Extract the [X, Y] coordinate from the center of the cell holding the provided text.  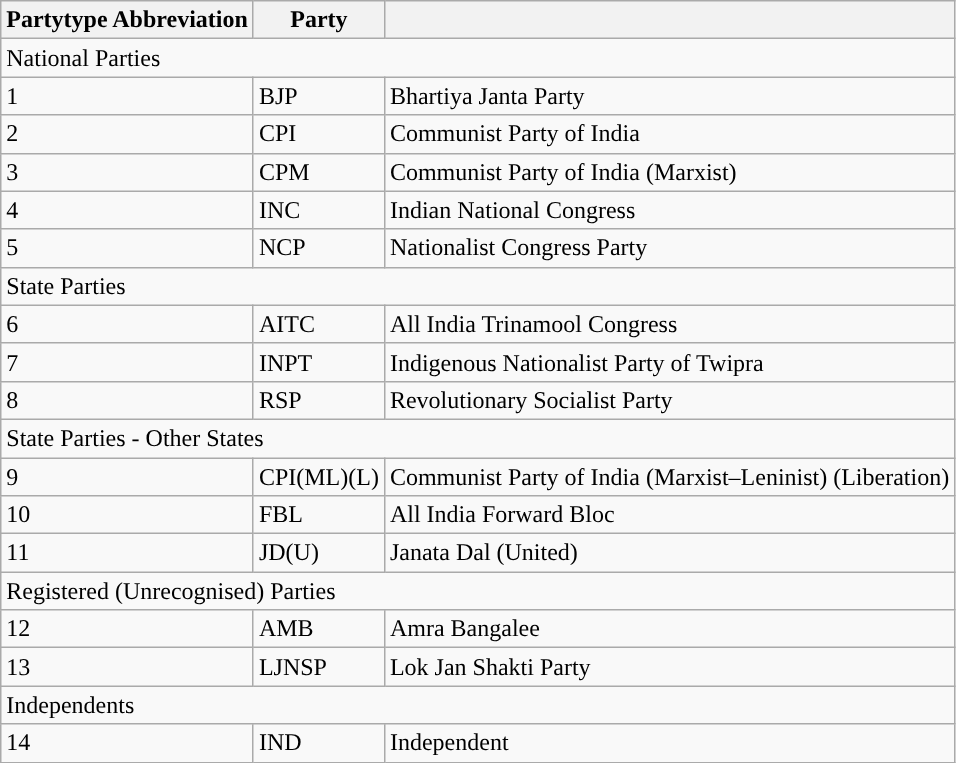
BJP [318, 96]
Nationalist Congress Party [669, 248]
Partytype Abbreviation [128, 20]
Communist Party of India (Marxist–Leninist) (Liberation) [669, 477]
14 [128, 743]
LJNSP [318, 667]
INC [318, 210]
2 [128, 134]
1 [128, 96]
AMB [318, 629]
Independents [478, 705]
Lok Jan Shakti Party [669, 667]
Amra Bangalee [669, 629]
5 [128, 248]
11 [128, 553]
All India Forward Bloc [669, 515]
10 [128, 515]
AITC [318, 324]
State Parties - Other States [478, 438]
CPI(ML)(L) [318, 477]
Party [318, 20]
INPT [318, 362]
Janata Dal (United) [669, 553]
Independent [669, 743]
FBL [318, 515]
CPM [318, 172]
13 [128, 667]
RSP [318, 400]
7 [128, 362]
Revolutionary Socialist Party [669, 400]
6 [128, 324]
State Parties [478, 286]
All India Trinamool Congress [669, 324]
Communist Party of India [669, 134]
Bhartiya Janta Party [669, 96]
9 [128, 477]
Communist Party of India (Marxist) [669, 172]
National Parties [478, 58]
8 [128, 400]
NCP [318, 248]
Indigenous Nationalist Party of Twipra [669, 362]
12 [128, 629]
3 [128, 172]
IND [318, 743]
Registered (Unrecognised) Parties [478, 591]
4 [128, 210]
Indian National Congress [669, 210]
JD(U) [318, 553]
CPI [318, 134]
